Pinpoint the cell where the given text exists, returning its [X, Y] midpoint coordinate. 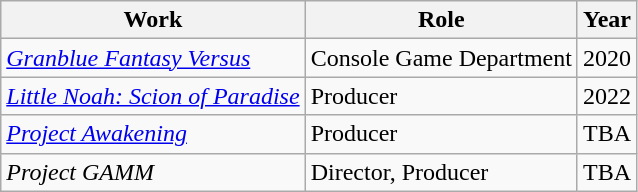
Little Noah: Scion of Paradise [153, 96]
Director, Producer [441, 172]
Year [606, 20]
Console Game Department [441, 58]
2020 [606, 58]
Work [153, 20]
Granblue Fantasy Versus [153, 58]
Project Awakening [153, 134]
Role [441, 20]
2022 [606, 96]
Project GAMM [153, 172]
